Locate the cell with the specified text and output its [x, y] center coordinate. 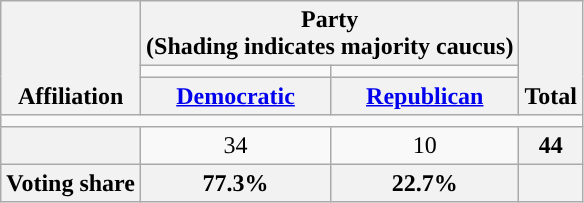
Voting share [71, 183]
Party (Shading indicates majority caucus) [330, 34]
Total [551, 58]
22.7% [425, 183]
Affiliation [71, 58]
10 [425, 145]
77.3% [236, 183]
Democratic [236, 96]
Republican [425, 96]
34 [236, 145]
44 [551, 145]
